Scan for the cell matching the given text and deliver its (x, y) coordinate at center. 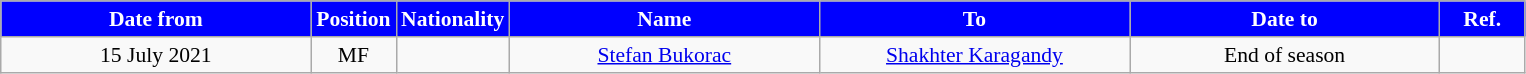
Date to (1285, 19)
Position (354, 19)
To (974, 19)
Stefan Bukorac (664, 55)
MF (354, 55)
Ref. (1482, 19)
Date from (156, 19)
Name (664, 19)
End of season (1285, 55)
Nationality (452, 19)
15 July 2021 (156, 55)
Shakhter Karagandy (974, 55)
